Identify which cell holds the provided text, then report its [x, y] central coordinate. 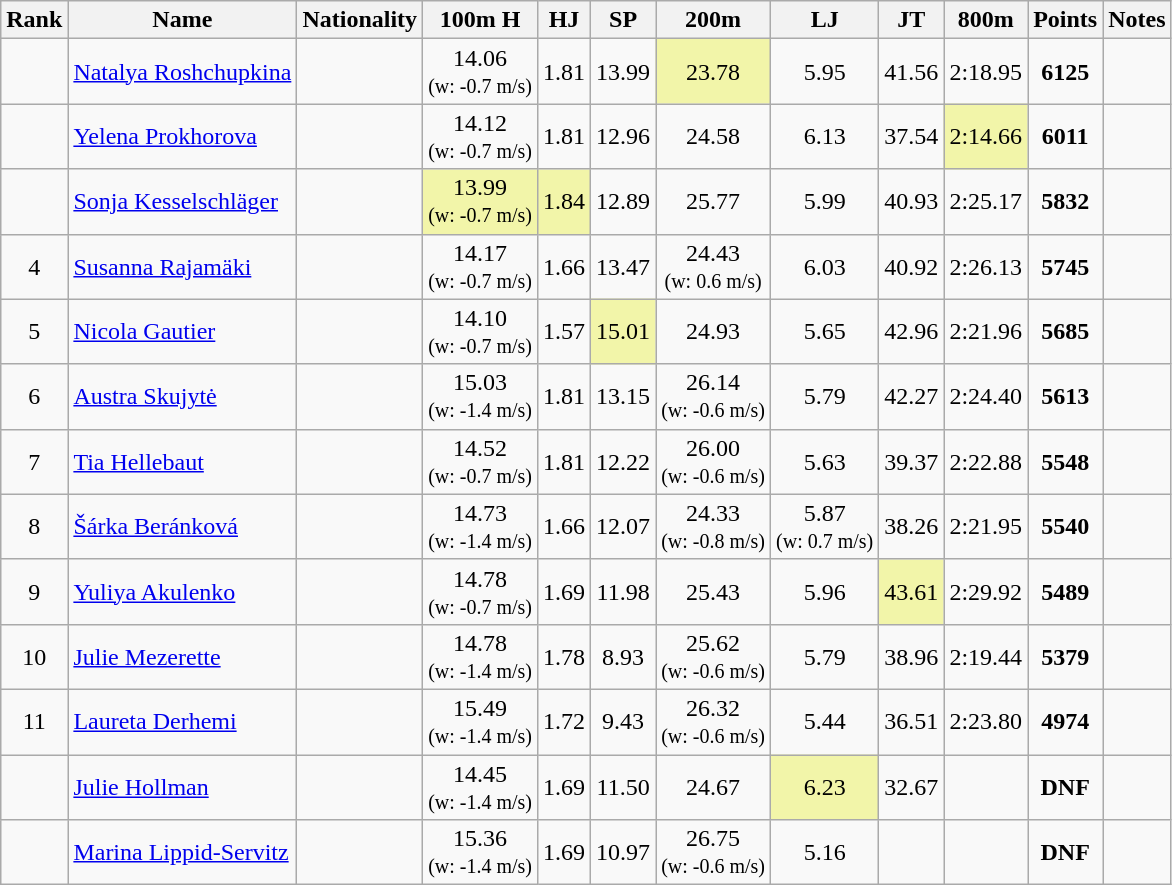
2:26.13 [986, 266]
25.62(w: -0.6 m/s) [714, 656]
36.51 [912, 722]
2:18.95 [986, 72]
37.54 [912, 136]
14.52(w: -0.7 m/s) [480, 462]
42.96 [912, 332]
15.01 [624, 332]
41.56 [912, 72]
15.49(w: -1.4 m/s) [480, 722]
9 [34, 592]
13.99 [624, 72]
43.61 [912, 592]
26.75(w: -0.6 m/s) [714, 852]
6.23 [825, 786]
5489 [1066, 592]
Yuliya Akulenko [182, 592]
38.26 [912, 526]
200m [714, 20]
14.17(w: -0.7 m/s) [480, 266]
Natalya Roshchupkina [182, 72]
12.07 [624, 526]
12.22 [624, 462]
2:25.17 [986, 202]
13.15 [624, 396]
25.77 [714, 202]
Marina Lippid-Servitz [182, 852]
7 [34, 462]
LJ [825, 20]
5.44 [825, 722]
Julie Hollman [182, 786]
100m H [480, 20]
Yelena Prokhorova [182, 136]
2:24.40 [986, 396]
13.47 [624, 266]
14.06(w: -0.7 m/s) [480, 72]
15.36(w: -1.4 m/s) [480, 852]
Nationality [360, 20]
10 [34, 656]
2:14.66 [986, 136]
11 [34, 722]
Sonja Kesselschläger [182, 202]
5.99 [825, 202]
Tia Hellebaut [182, 462]
1.57 [564, 332]
Notes [1137, 20]
14.78(w: -1.4 m/s) [480, 656]
1.84 [564, 202]
Points [1066, 20]
5548 [1066, 462]
5613 [1066, 396]
Julie Mezerette [182, 656]
8 [34, 526]
24.93 [714, 332]
5.87(w: 0.7 m/s) [825, 526]
800m [986, 20]
HJ [564, 20]
1.72 [564, 722]
6.13 [825, 136]
5832 [1066, 202]
5.65 [825, 332]
Name [182, 20]
4974 [1066, 722]
5540 [1066, 526]
23.78 [714, 72]
10.97 [624, 852]
26.32(w: -0.6 m/s) [714, 722]
8.93 [624, 656]
JT [912, 20]
14.45(w: -1.4 m/s) [480, 786]
6.03 [825, 266]
40.93 [912, 202]
40.92 [912, 266]
4 [34, 266]
5.95 [825, 72]
6 [34, 396]
14.10(w: -0.7 m/s) [480, 332]
Šárka Beránková [182, 526]
13.99(w: -0.7 m/s) [480, 202]
5379 [1066, 656]
14.78(w: -0.7 m/s) [480, 592]
2:22.88 [986, 462]
2:21.95 [986, 526]
2:29.92 [986, 592]
6011 [1066, 136]
24.67 [714, 786]
5745 [1066, 266]
26.00(w: -0.6 m/s) [714, 462]
24.43(w: 0.6 m/s) [714, 266]
24.33(w: -0.8 m/s) [714, 526]
11.98 [624, 592]
1.78 [564, 656]
2:23.80 [986, 722]
15.03(w: -1.4 m/s) [480, 396]
26.14(w: -0.6 m/s) [714, 396]
5 [34, 332]
6125 [1066, 72]
12.96 [624, 136]
Laureta Derhemi [182, 722]
2:19.44 [986, 656]
5.63 [825, 462]
2:21.96 [986, 332]
24.58 [714, 136]
25.43 [714, 592]
Rank [34, 20]
32.67 [912, 786]
Nicola Gautier [182, 332]
42.27 [912, 396]
9.43 [624, 722]
Austra Skujytė [182, 396]
39.37 [912, 462]
5.16 [825, 852]
38.96 [912, 656]
12.89 [624, 202]
Susanna Rajamäki [182, 266]
11.50 [624, 786]
5685 [1066, 332]
SP [624, 20]
5.96 [825, 592]
14.73(w: -1.4 m/s) [480, 526]
14.12(w: -0.7 m/s) [480, 136]
